Output the (X, Y) coordinate of the center of the cell containing the given text.  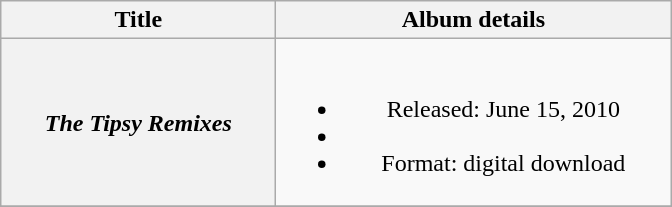
Released: June 15, 2010Format: digital download (474, 122)
Title (138, 20)
Album details (474, 20)
The Tipsy Remixes (138, 122)
